Return the [x, y] coordinate for the center point of the cell that contains the specified text.  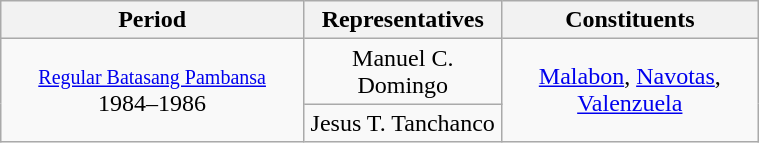
Regular Batasang Pambansa1984–1986 [152, 90]
Constituents [630, 20]
Malabon, Navotas, Valenzuela [630, 90]
Representatives [402, 20]
Jesus T. Tanchanco [402, 123]
Period [152, 20]
Manuel C. Domingo [402, 72]
